Return the (x, y) coordinate for the center point of the cell that contains the specified text.  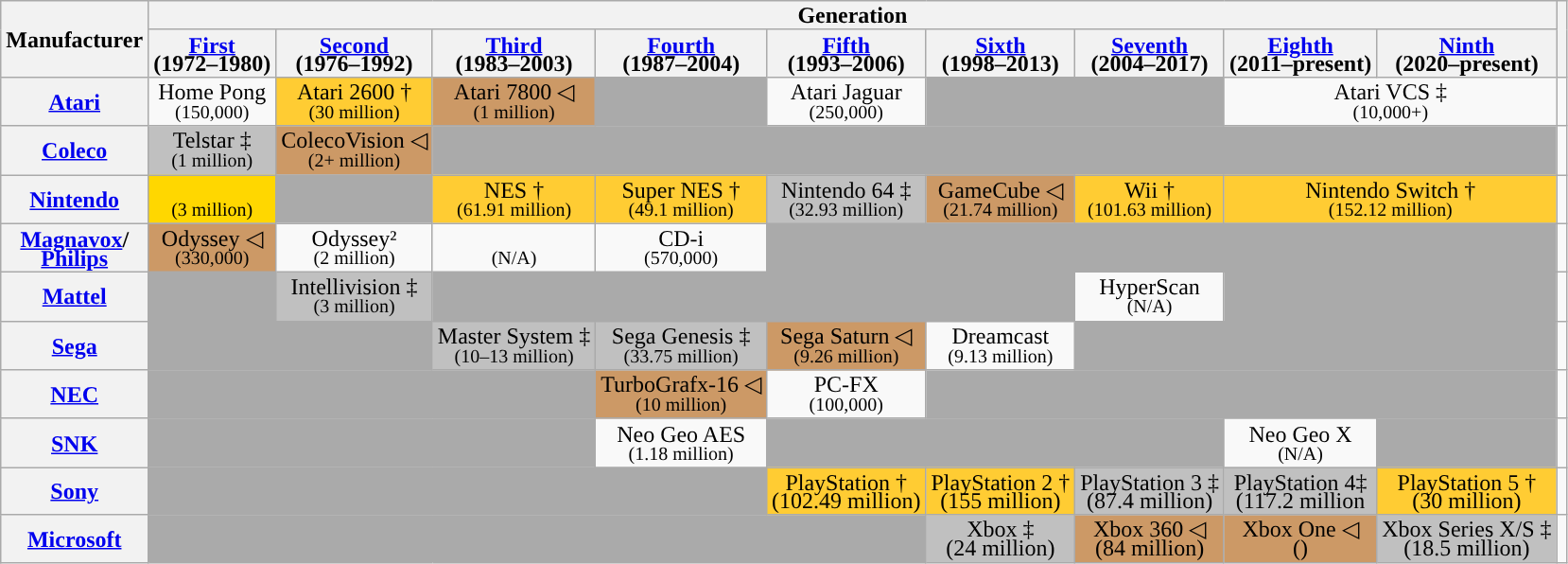
Master System ‡(10–13 million) (514, 345)
First(1972–1980) (212, 53)
Odyssey²(2 million) (355, 248)
Home Pong(150,000) (212, 101)
(3 million) (212, 199)
Neo Geo AES (1.18 million) (681, 443)
PC-FX(100,000) (846, 395)
Xbox One ◁() (1299, 538)
Neo Geo X (N/A) (1299, 443)
PlayStation 3 ‡(87.4 million) (1150, 491)
NEC (75, 395)
Third(1983–2003) (514, 53)
Seventh(2004–2017) (1150, 53)
GameCube ◁(21.74 million) (1001, 199)
HyperScan(N/A) (1150, 297)
Nintendo 64 ‡(32.93 million) (846, 199)
TurboGrafx-16 ◁(10 million) (681, 395)
Odyssey ◁(330,000) (212, 248)
PlayStation †(102.49 million) (846, 491)
Sixth(1998–2013) (1001, 53)
Atari 2600 †(30 million) (355, 101)
Coleco (75, 150)
PlayStation 2 †(155 million) (1001, 491)
PlayStation 5 †(30 million) (1467, 491)
CD-i(570,000) (681, 248)
Second(1976–1992) (355, 53)
Intellivision ‡(3 million) (355, 297)
Sony (75, 491)
Eighth(2011–present) (1299, 53)
NES †(61.91 million) (514, 199)
Xbox ‡(24 million) (1001, 538)
Telstar ‡(1 million) (212, 150)
Atari 7800 ◁(1 million) (514, 101)
SNK (75, 443)
Atari (75, 101)
Xbox 360 ◁(84 million) (1150, 538)
Magnavox/Philips (75, 248)
Nintendo (75, 199)
(N/A) (514, 248)
Atari Jaguar(250,000) (846, 101)
Fourth(1987–2004) (681, 53)
Sega Genesis ‡(33.75 million) (681, 345)
PlayStation 4‡ (117.2 million (1299, 491)
Super NES †(49.1 million) (681, 199)
Sega Saturn ◁(9.26 million) (846, 345)
Atari VCS ‡(10,000+) (1390, 101)
Sega (75, 345)
Microsoft (75, 538)
Xbox Series X/S ‡(18.5 million) (1467, 538)
Manufacturer (75, 40)
Wii †(101.63 million) (1150, 199)
ColecoVision ◁(2+ million) (355, 150)
Mattel (75, 297)
Fifth(1993–2006) (846, 53)
Generation (853, 15)
Dreamcast(9.13 million) (1001, 345)
Nintendo Switch †(152.12 million) (1390, 199)
Ninth(2020–present) (1467, 53)
